Pinpoint the cell where the given text exists, returning its [X, Y] midpoint coordinate. 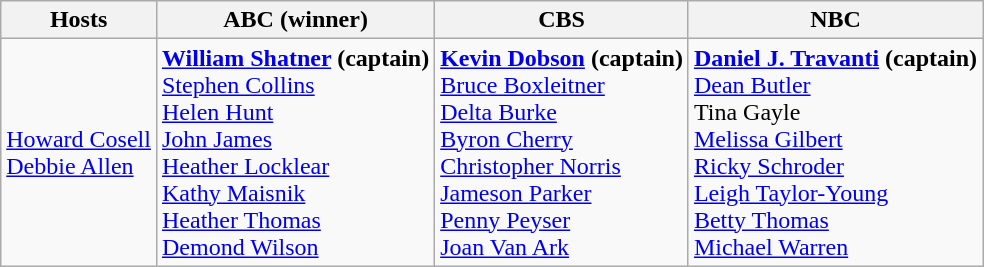
Howard CosellDebbie Allen [79, 152]
CBS [562, 20]
Daniel J. Travanti (captain)Dean ButlerTina GayleMelissa GilbertRicky SchroderLeigh Taylor-YoungBetty ThomasMichael Warren [835, 152]
Hosts [79, 20]
Kevin Dobson (captain)Bruce BoxleitnerDelta BurkeByron CherryChristopher NorrisJameson ParkerPenny PeyserJoan Van Ark [562, 152]
William Shatner (captain)Stephen CollinsHelen HuntJohn JamesHeather LocklearKathy MaisnikHeather ThomasDemond Wilson [295, 152]
ABC (winner) [295, 20]
NBC [835, 20]
